Return (X, Y) of the center of cell containing provided text 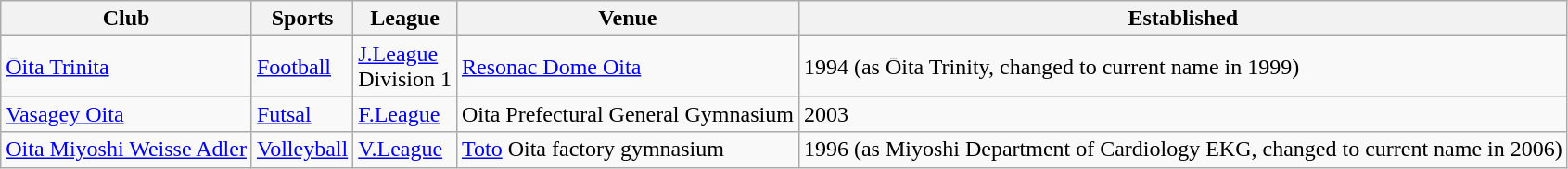
Volleyball (302, 149)
Futsal (302, 114)
Oita Miyoshi Weisse Adler (126, 149)
Club (126, 19)
Established (1183, 19)
Oita Prefectural General Gymnasium (627, 114)
Venue (627, 19)
Football (302, 67)
1994 (as Ōita Trinity, changed to current name in 1999) (1183, 67)
Ōita Trinita (126, 67)
F.League (405, 114)
Resonac Dome Oita (627, 67)
League (405, 19)
Toto Oita factory gymnasium (627, 149)
V.League (405, 149)
1996 (as Miyoshi Department of Cardiology EKG, changed to current name in 2006) (1183, 149)
2003 (1183, 114)
Sports (302, 19)
Vasagey Oita (126, 114)
J.LeagueDivision 1 (405, 67)
